For the text-containing cell, return its midpoint in (x, y) coordinate format. 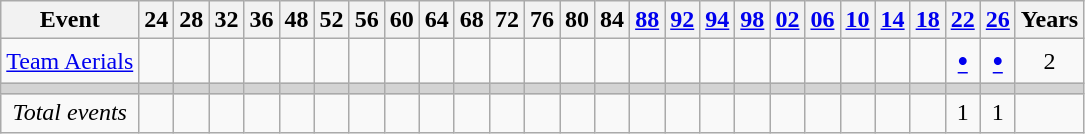
28 (192, 20)
22 (962, 20)
56 (366, 20)
06 (822, 20)
88 (648, 20)
14 (892, 20)
64 (436, 20)
98 (752, 20)
60 (402, 20)
Years (1049, 20)
Event (70, 20)
02 (788, 20)
94 (718, 20)
68 (472, 20)
Total events (70, 113)
32 (226, 20)
80 (578, 20)
72 (506, 20)
Team Aerials (70, 61)
76 (542, 20)
18 (928, 20)
24 (156, 20)
36 (262, 20)
2 (1049, 61)
52 (332, 20)
26 (998, 20)
92 (682, 20)
84 (612, 20)
48 (296, 20)
10 (858, 20)
